For the text-containing cell, return its midpoint in (X, Y) coordinate format. 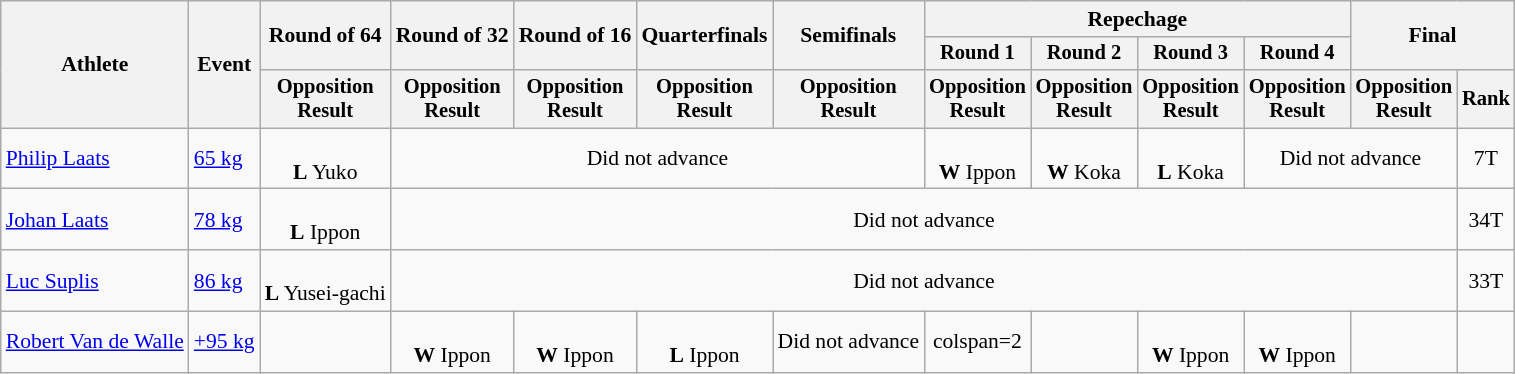
65 kg (224, 158)
Round 4 (1298, 54)
Quarterfinals (704, 36)
Event (224, 64)
L Yuko (326, 158)
L Yusei-gachi (326, 280)
W Koka (1084, 158)
Round 1 (978, 54)
Semifinals (848, 36)
+95 kg (224, 342)
Round of 32 (452, 36)
33T (1486, 280)
Johan Laats (95, 220)
Final (1432, 36)
Round 3 (1190, 54)
Round of 64 (326, 36)
L Koka (1190, 158)
34T (1486, 220)
86 kg (224, 280)
Luc Suplis (95, 280)
colspan=2 (978, 342)
7T (1486, 158)
Rank (1486, 99)
Round 2 (1084, 54)
Athlete (95, 64)
Philip Laats (95, 158)
Round of 16 (576, 36)
Repechage (1137, 19)
78 kg (224, 220)
Robert Van de Walle (95, 342)
